Pinpoint the cell where the given text exists, returning its (X, Y) midpoint coordinate. 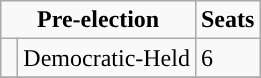
Pre-election (98, 20)
Seats (227, 20)
Democratic-Held (107, 58)
6 (227, 58)
